Determine the [x, y] coordinate at the center of the cell enclosing the given text.  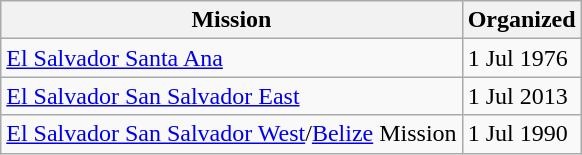
1 Jul 2013 [522, 96]
Mission [232, 20]
Organized [522, 20]
El Salvador San Salvador East [232, 96]
1 Jul 1976 [522, 58]
El Salvador San Salvador West/Belize Mission [232, 134]
1 Jul 1990 [522, 134]
El Salvador Santa Ana [232, 58]
